Extract the (x, y) coordinate from the center of the cell holding the provided text.  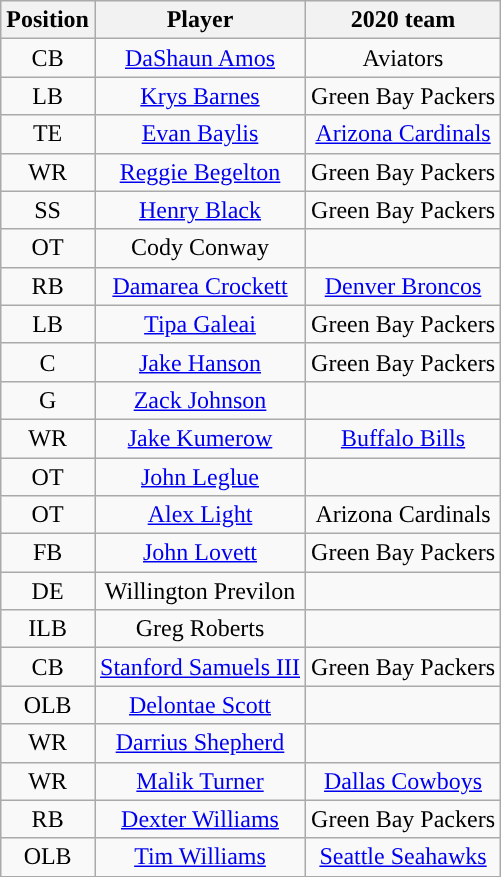
Cody Conway (200, 248)
Player (200, 20)
Position (48, 20)
2020 team (404, 20)
Stanford Samuels III (200, 667)
Damarea Crockett (200, 286)
DE (48, 591)
Tim Williams (200, 857)
Zack Johnson (200, 400)
Tipa Galeai (200, 324)
Malik Turner (200, 781)
DaShaun Amos (200, 58)
Willington Previlon (200, 591)
G (48, 400)
John Lovett (200, 553)
Dexter Williams (200, 819)
Delontae Scott (200, 705)
Dallas Cowboys (404, 781)
SS (48, 210)
Darrius Shepherd (200, 743)
TE (48, 134)
Denver Broncos (404, 286)
Reggie Begelton (200, 172)
John Leglue (200, 477)
Greg Roberts (200, 629)
Krys Barnes (200, 96)
Buffalo Bills (404, 438)
Jake Kumerow (200, 438)
Jake Hanson (200, 362)
ILB (48, 629)
Evan Baylis (200, 134)
FB (48, 553)
Alex Light (200, 515)
Henry Black (200, 210)
Aviators (404, 58)
C (48, 362)
Seattle Seahawks (404, 857)
